Extract the [X, Y] coordinate from the center of the cell holding the provided text.  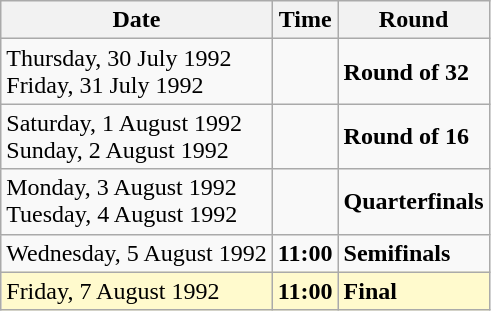
Semifinals [414, 253]
Final [414, 291]
Round of 16 [414, 136]
Friday, 7 August 1992 [137, 291]
Thursday, 30 July 1992Friday, 31 July 1992 [137, 72]
Round of 32 [414, 72]
Quarterfinals [414, 202]
Time [305, 20]
Date [137, 20]
Saturday, 1 August 1992Sunday, 2 August 1992 [137, 136]
Monday, 3 August 1992Tuesday, 4 August 1992 [137, 202]
Wednesday, 5 August 1992 [137, 253]
Round [414, 20]
